Return [X, Y] of the center of cell containing provided text 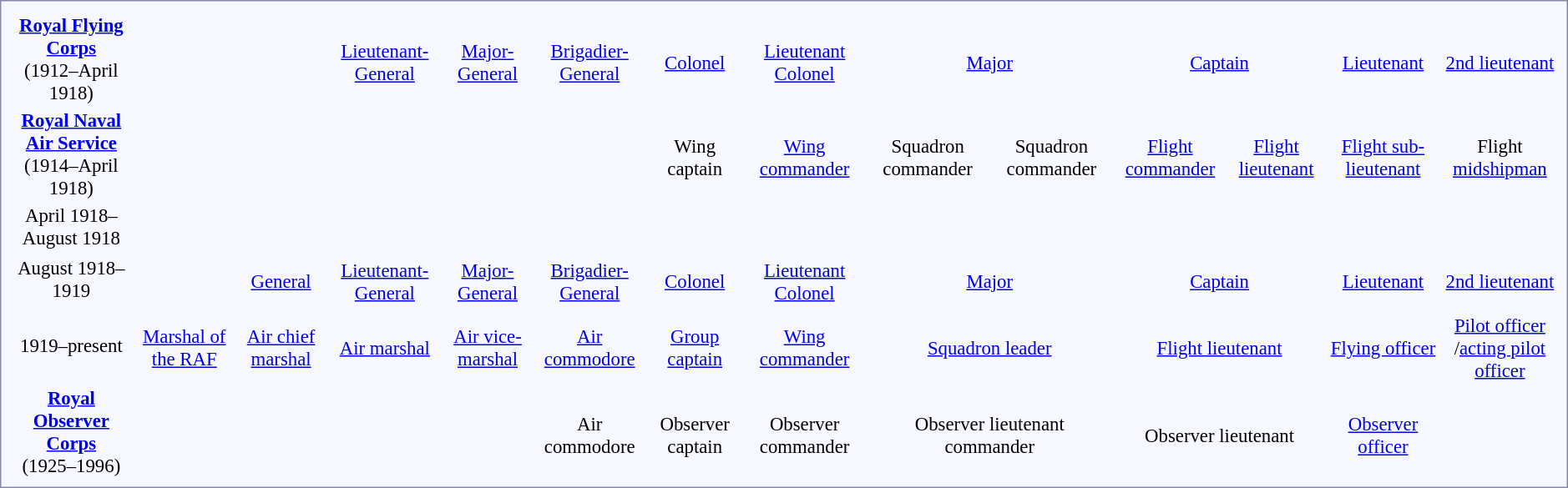
Flight commander [1171, 157]
Observer lieutenant [1219, 435]
Marshal of the RAF [185, 348]
Flying officer [1383, 348]
Air chief marshal [281, 348]
1919–present [72, 345]
Observer officer [1383, 435]
Flight sub-lieutenant [1383, 157]
Air marshal [384, 348]
April 1918–August 1918 [72, 227]
Group captain [695, 348]
Royal Flying Corps(1912–April 1918) [72, 58]
Observer commander [805, 435]
Royal Observer Corps(1925–1996) [72, 432]
Observer captain [695, 435]
General [281, 282]
Wing captain [695, 157]
Flight midshipman [1500, 157]
Air vice-marshal [488, 348]
Royal Naval Air Service(1914–April 1918) [72, 153]
August 1918–1919 [72, 279]
Pilot officer/acting pilot officer [1500, 348]
Squadron leader [990, 348]
Observer lieutenant commander [990, 435]
